Return (X, Y) of the center of cell containing provided text 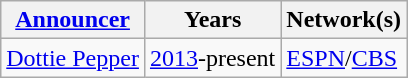
Announcer (73, 20)
Years (212, 20)
2013-present (212, 58)
Network(s) (344, 20)
Dottie Pepper (73, 58)
ESPN/CBS (344, 58)
